Return the (x, y) coordinate for the center point of the cell that contains the specified text.  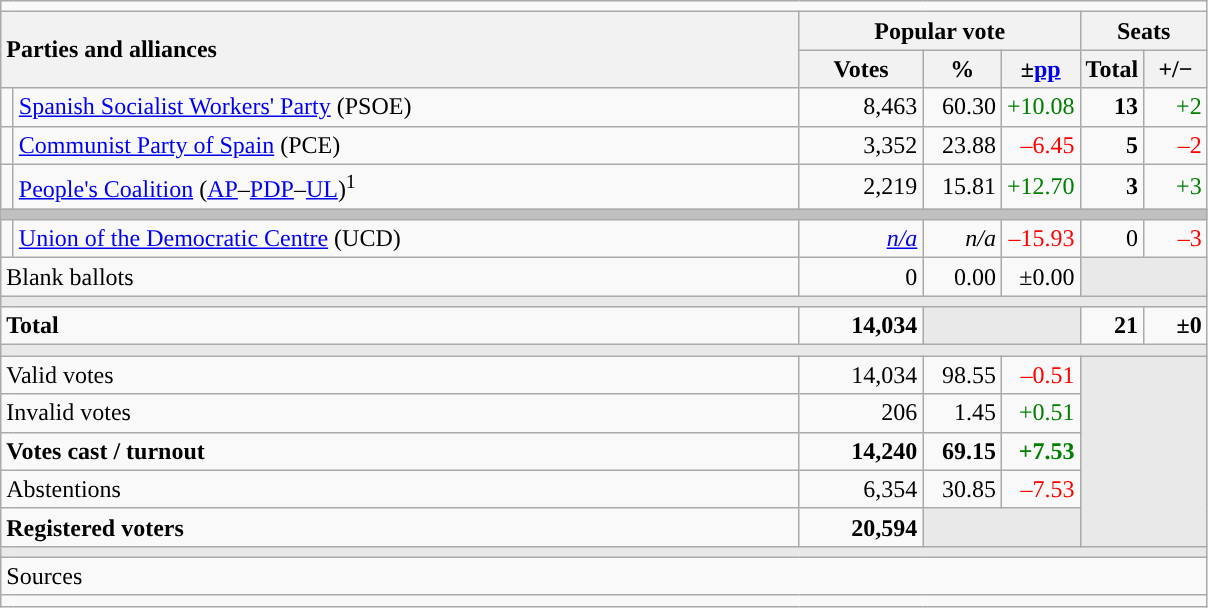
–2 (1176, 145)
69.15 (962, 451)
Communist Party of Spain (PCE) (406, 145)
±pp (1040, 69)
Parties and alliances (400, 50)
+10.08 (1040, 107)
6,354 (861, 489)
23.88 (962, 145)
20,594 (861, 527)
30.85 (962, 489)
±0.00 (1040, 277)
–0.51 (1040, 375)
3,352 (861, 145)
Abstentions (400, 489)
Popular vote (940, 31)
Valid votes (400, 375)
14,240 (861, 451)
% (962, 69)
–3 (1176, 239)
Votes (861, 69)
–6.45 (1040, 145)
5 (1112, 145)
8,463 (861, 107)
3 (1112, 186)
15.81 (962, 186)
–7.53 (1040, 489)
Sources (604, 576)
+3 (1176, 186)
+12.70 (1040, 186)
60.30 (962, 107)
98.55 (962, 375)
2,219 (861, 186)
Votes cast / turnout (400, 451)
Seats (1144, 31)
Registered voters (400, 527)
+/− (1176, 69)
Invalid votes (400, 413)
+7.53 (1040, 451)
+0.51 (1040, 413)
–15.93 (1040, 239)
1.45 (962, 413)
People's Coalition (AP–PDP–UL)1 (406, 186)
±0 (1176, 326)
Spanish Socialist Workers' Party (PSOE) (406, 107)
Blank ballots (400, 277)
21 (1112, 326)
+2 (1176, 107)
206 (861, 413)
13 (1112, 107)
Union of the Democratic Centre (UCD) (406, 239)
0.00 (962, 277)
